From the cell containing the given text, extract its center point as (x, y) coordinate. 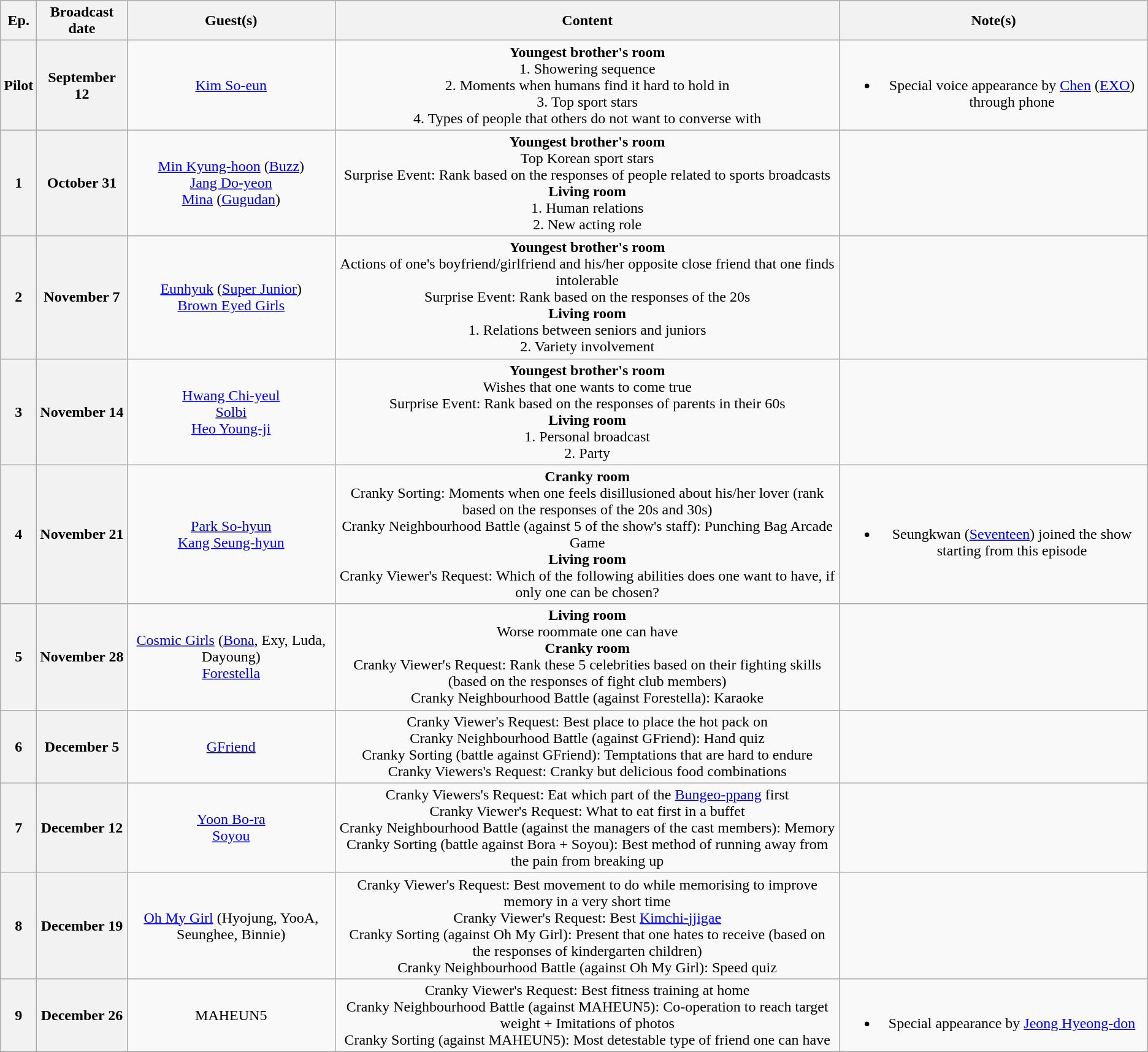
MAHEUN5 (231, 1015)
Oh My Girl (Hyojung, YooA, Seunghee, Binnie) (231, 926)
1 (18, 183)
Min Kyung-hoon (Buzz)Jang Do-yeonMina (Gugudan) (231, 183)
September 12 (82, 85)
7 (18, 828)
November 21 (82, 535)
4 (18, 535)
December 19 (82, 926)
Kim So-eun (231, 85)
6 (18, 747)
November 28 (82, 657)
Broadcast date (82, 21)
Yoon Bo-raSoyou (231, 828)
December 12 (82, 828)
Pilot (18, 85)
November 7 (82, 297)
Park So-hyunKang Seung-hyun (231, 535)
8 (18, 926)
3 (18, 412)
Hwang Chi-yeulSolbiHeo Young-ji (231, 412)
2 (18, 297)
December 5 (82, 747)
December 26 (82, 1015)
Ep. (18, 21)
5 (18, 657)
Guest(s) (231, 21)
9 (18, 1015)
November 14 (82, 412)
Eunhyuk (Super Junior)Brown Eyed Girls (231, 297)
Special appearance by Jeong Hyeong-don (993, 1015)
Content (587, 21)
October 31 (82, 183)
Cosmic Girls (Bona, Exy, Luda, Dayoung)Forestella (231, 657)
Special voice appearance by Chen (EXO) through phone (993, 85)
Seungkwan (Seventeen) joined the show starting from this episode (993, 535)
GFriend (231, 747)
Note(s) (993, 21)
